For the text-containing cell, return its midpoint in [X, Y] coordinate format. 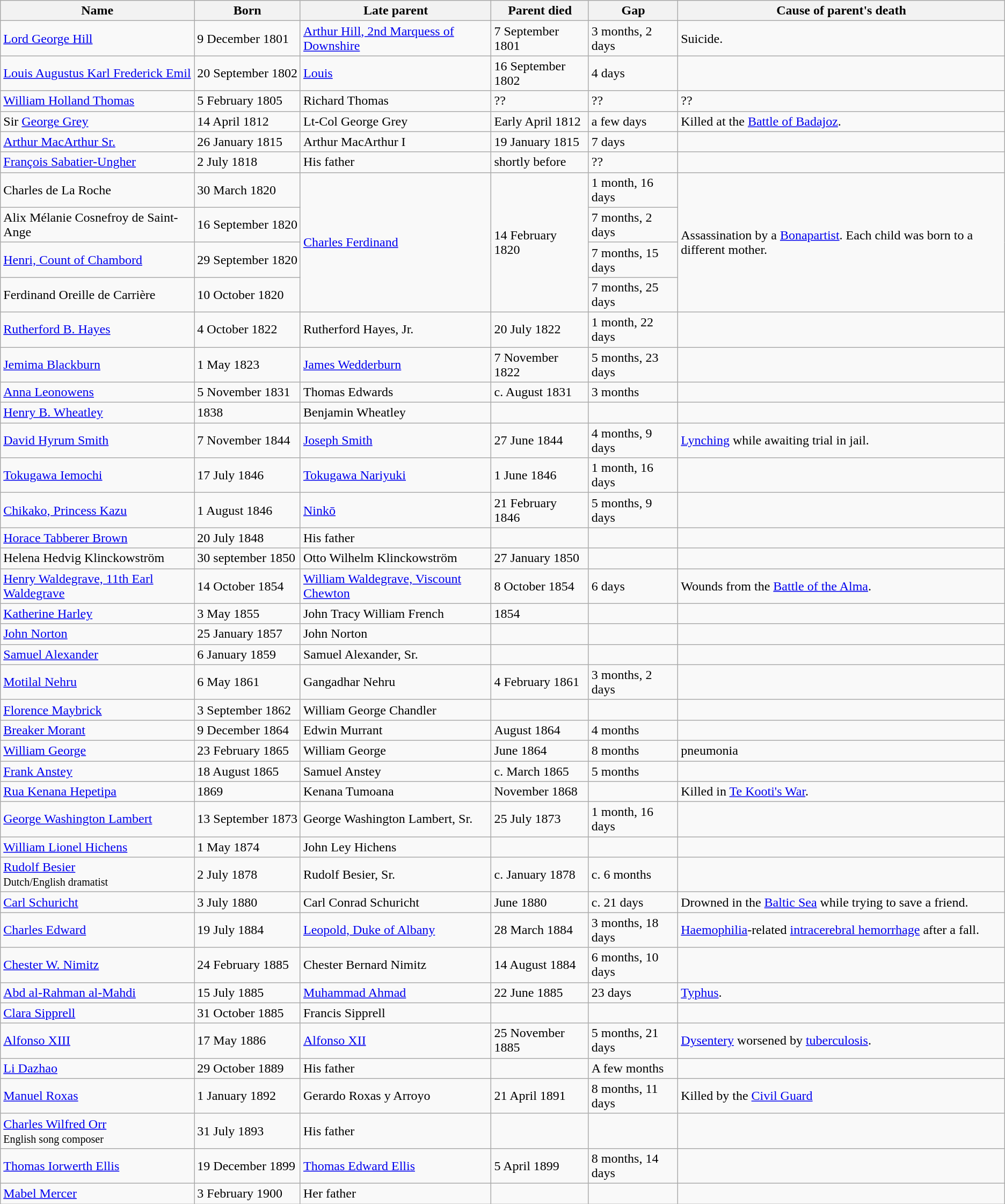
Charles de La Roche [98, 190]
27 June 1844 [540, 440]
Lynching while awaiting trial in jail. [842, 440]
John Tracy William French [395, 614]
Rudolf Besier, Sr. [395, 875]
Samuel Alexander, Sr. [395, 654]
Chester W. Nimitz [98, 965]
Rutherford B. Hayes [98, 330]
Alfonso XII [395, 1040]
Samuel Anstey [395, 771]
Samuel Alexander [98, 654]
29 October 1889 [247, 1068]
Thomas Iorwerth Ellis [98, 1166]
3 September 1862 [247, 710]
7 months, 25 days [633, 294]
Alix Mélanie Cosnefroy de Saint-Ange [98, 224]
Henry B. Wheatley [98, 413]
3 February 1900 [247, 1193]
6 May 1861 [247, 682]
8 months, 11 days [633, 1096]
4 October 1822 [247, 330]
5 months, 9 days [633, 510]
16 September 1802 [540, 73]
5 February 1805 [247, 101]
Lt-Col George Grey [395, 121]
David Hyrum Smith [98, 440]
Alfonso XIII [98, 1040]
Leopold, Duke of Albany [395, 930]
Henry Waldegrave, 11th Earl Waldegrave [98, 586]
Rua Kenana Hepetipa [98, 792]
A few months [633, 1068]
c. August 1831 [540, 392]
Benjamin Wheatley [395, 413]
Kenana Tumoana [395, 792]
14 February 1820 [540, 242]
Muhammad Ahmad [395, 993]
18 August 1865 [247, 771]
Florence Maybrick [98, 710]
1 August 1846 [247, 510]
Sir George Grey [98, 121]
14 October 1854 [247, 586]
2 July 1878 [247, 875]
Gangadhar Nehru [395, 682]
6 days [633, 586]
Katherine Harley [98, 614]
Lord George Hill [98, 39]
10 October 1820 [247, 294]
Killed in Te Kooti's War. [842, 792]
7 months, 15 days [633, 260]
Drowned in the Baltic Sea while trying to save a friend. [842, 902]
August 1864 [540, 730]
7 September 1801 [540, 39]
31 July 1893 [247, 1130]
William Holland Thomas [98, 101]
Charles Wilfred Orr English song composer [98, 1130]
Her father [395, 1193]
Clara Sipprell [98, 1013]
7 November 1844 [247, 440]
shortly before [540, 162]
Name [98, 11]
19 July 1884 [247, 930]
William Waldegrave, Viscount Chewton [395, 586]
7 months, 2 days [633, 224]
Assassination by a Bonapartist. Each child was born to a different mother. [842, 242]
3 months, 18 days [633, 930]
Early April 1812 [540, 121]
5 November 1831 [247, 392]
Edwin Murrant [395, 730]
Typhus. [842, 993]
William Lionel Hichens [98, 847]
Frank Anstey [98, 771]
John Ley Hichens [395, 847]
15 July 1885 [247, 993]
Francis Sipprell [395, 1013]
Otto Wilhelm Klinckowström [395, 558]
17 July 1846 [247, 476]
20 July 1848 [247, 538]
7 days [633, 142]
3 May 1855 [247, 614]
June 1880 [540, 902]
Thomas Edwards [395, 392]
5 months, 21 days [633, 1040]
Ninkō [395, 510]
5 April 1899 [540, 1166]
Wounds from the Battle of the Alma. [842, 586]
6 months, 10 days [633, 965]
1 May 1823 [247, 364]
2 July 1818 [247, 162]
Horace Tabberer Brown [98, 538]
Parent died [540, 11]
23 February 1865 [247, 750]
28 March 1884 [540, 930]
c. 21 days [633, 902]
Jemima Blackburn [98, 364]
James Wedderburn [395, 364]
14 August 1884 [540, 965]
George Washington Lambert [98, 819]
Killed by the Civil Guard [842, 1096]
Charles Ferdinand [395, 242]
Charles Edward [98, 930]
25 July 1873 [540, 819]
4 February 1861 [540, 682]
26 January 1815 [247, 142]
31 October 1885 [247, 1013]
14 April 1812 [247, 121]
Ferdinand Oreille de Carrière [98, 294]
1 month, 22 days [633, 330]
13 September 1873 [247, 819]
Carl Schuricht [98, 902]
20 July 1822 [540, 330]
Motilal Nehru [98, 682]
9 December 1864 [247, 730]
Arthur Hill, 2nd Marquess of Downshire [395, 39]
Tokugawa Iemochi [98, 476]
1 January 1892 [247, 1096]
Richard Thomas [395, 101]
5 months, 23 days [633, 364]
19 December 1899 [247, 1166]
8 months [633, 750]
Rutherford Hayes, Jr. [395, 330]
8 months, 14 days [633, 1166]
19 January 1815 [540, 142]
Li Dazhao [98, 1068]
c. January 1878 [540, 875]
4 months [633, 730]
Tokugawa Nariyuki [395, 476]
Rudolf BesierDutch/English dramatist [98, 875]
Anna Leonowens [98, 392]
Arthur MacArthur Sr. [98, 142]
8 October 1854 [540, 586]
3 July 1880 [247, 902]
Suicide. [842, 39]
9 December 1801 [247, 39]
Henri, Count of Chambord [98, 260]
1 May 1874 [247, 847]
30 september 1850 [247, 558]
16 September 1820 [247, 224]
Late parent [395, 11]
Louis Augustus Karl Frederick Emil [98, 73]
27 January 1850 [540, 558]
June 1864 [540, 750]
Manuel Roxas [98, 1096]
Helena Hedvig Klinckowström [98, 558]
20 September 1802 [247, 73]
17 May 1886 [247, 1040]
Gerardo Roxas y Arroyo [395, 1096]
3 months [633, 392]
4 days [633, 73]
Gap [633, 11]
Born [247, 11]
6 January 1859 [247, 654]
25 January 1857 [247, 634]
21 February 1846 [540, 510]
1854 [540, 614]
November 1868 [540, 792]
Thomas Edward Ellis [395, 1166]
Cause of parent's death [842, 11]
30 March 1820 [247, 190]
Dysentery worsened by tuberculosis. [842, 1040]
Arthur MacArthur I [395, 142]
Haemophilia-related intracerebral hemorrhage after a fall. [842, 930]
5 months [633, 771]
Killed at the Battle of Badajoz. [842, 121]
Abd al-Rahman al-Mahdi [98, 993]
Louis [395, 73]
4 months, 9 days [633, 440]
Joseph Smith [395, 440]
25 November 1885 [540, 1040]
1838 [247, 413]
pneumonia [842, 750]
23 days [633, 993]
Breaker Morant [98, 730]
21 April 1891 [540, 1096]
1869 [247, 792]
22 June 1885 [540, 993]
François Sabatier-Ungher [98, 162]
c. March 1865 [540, 771]
Chikako, Princess Kazu [98, 510]
1 June 1846 [540, 476]
Mabel Mercer [98, 1193]
William George Chandler [395, 710]
Chester Bernard Nimitz [395, 965]
George Washington Lambert, Sr. [395, 819]
Carl Conrad Schuricht [395, 902]
24 February 1885 [247, 965]
7 November 1822 [540, 364]
29 September 1820 [247, 260]
a few days [633, 121]
c. 6 months [633, 875]
